Output the [x, y] coordinate of the center of the cell containing the given text.  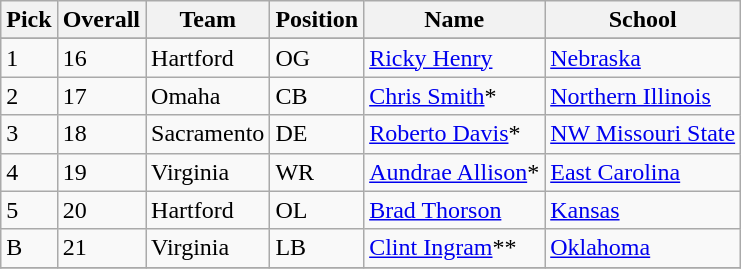
School [643, 20]
16 [101, 58]
NW Missouri State [643, 134]
CB [317, 96]
Sacramento [208, 134]
Overall [101, 20]
Brad Thorson [454, 210]
18 [101, 134]
Aundrae Allison* [454, 172]
1 [29, 58]
Northern Illinois [643, 96]
WR [317, 172]
Kansas [643, 210]
Roberto Davis* [454, 134]
Oklahoma [643, 248]
Name [454, 20]
Nebraska [643, 58]
20 [101, 210]
21 [101, 248]
3 [29, 134]
Position [317, 20]
OL [317, 210]
OG [317, 58]
East Carolina [643, 172]
5 [29, 210]
Team [208, 20]
LB [317, 248]
Omaha [208, 96]
Clint Ingram** [454, 248]
2 [29, 96]
Chris Smith* [454, 96]
19 [101, 172]
DE [317, 134]
B [29, 248]
Ricky Henry [454, 58]
17 [101, 96]
Pick [29, 20]
4 [29, 172]
